Scan for the cell matching the given text and deliver its (x, y) coordinate at center. 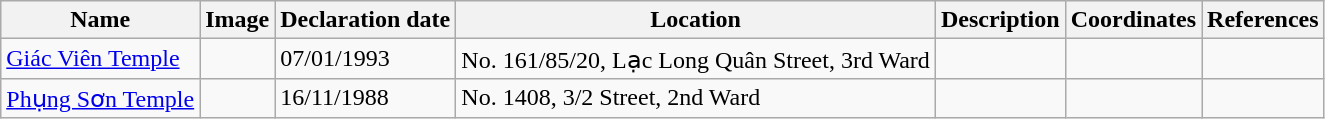
No. 1408, 3/2 Street, 2nd Ward (696, 98)
No. 161/85/20, Lạc Long Quân Street, 3rd Ward (696, 59)
Image (238, 20)
Declaration date (366, 20)
Description (1000, 20)
Phụng Sơn Temple (100, 98)
Coordinates (1133, 20)
07/01/1993 (366, 59)
Name (100, 20)
Giác Viên Temple (100, 59)
16/11/1988 (366, 98)
Location (696, 20)
References (1264, 20)
